From the cell containing the given text, extract its center point as (X, Y) coordinate. 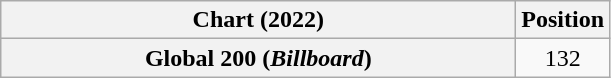
Global 200 (Billboard) (258, 58)
Chart (2022) (258, 20)
Position (563, 20)
132 (563, 58)
